Extract the (x, y) coordinate from the center of the cell holding the provided text.  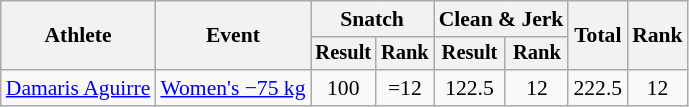
Snatch (372, 19)
=12 (405, 88)
222.5 (598, 88)
Clean & Jerk (502, 19)
Total (598, 36)
100 (343, 88)
Damaris Aguirre (78, 88)
Women's −75 kg (232, 88)
122.5 (470, 88)
Athlete (78, 36)
Event (232, 36)
